Locate the cell with the specified text and output its (X, Y) center coordinate. 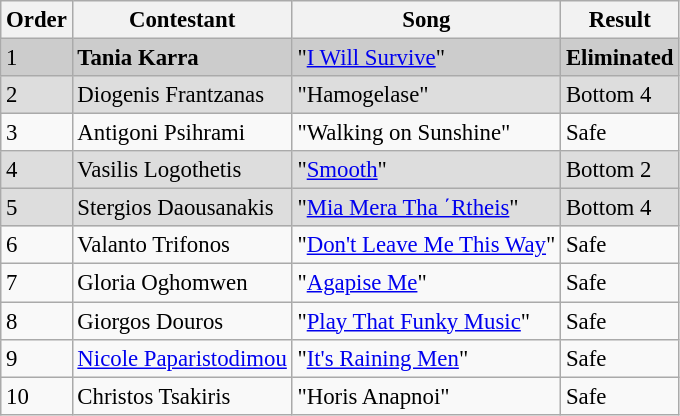
"Play That Funky Music" (426, 321)
Gloria Oghomwen (182, 283)
7 (36, 283)
Order (36, 20)
3 (36, 133)
Antigoni Psihrami (182, 133)
Tania Karra (182, 58)
6 (36, 245)
5 (36, 208)
Song (426, 20)
2 (36, 95)
1 (36, 58)
Contestant (182, 20)
Result (620, 20)
"Horis Anapnoi" (426, 396)
Nicole Paparistodimou (182, 358)
Eliminated (620, 58)
9 (36, 358)
"I Will Survive" (426, 58)
8 (36, 321)
"It's Raining Men" (426, 358)
Stergios Daousanakis (182, 208)
"Mia Mera Tha ΄Rtheis" (426, 208)
Giorgos Douros (182, 321)
4 (36, 170)
Vasilis Logothetis (182, 170)
Valanto Trifonos (182, 245)
"Smooth" (426, 170)
Diogenis Frantzanas (182, 95)
Christos Tsakiris (182, 396)
Bottom 2 (620, 170)
"Hamogelase" (426, 95)
"Walking on Sunshine" (426, 133)
"Don't Leave Me This Way" (426, 245)
"Agapise Me" (426, 283)
10 (36, 396)
